Return the [x, y] coordinate for the center point of the cell that contains the specified text.  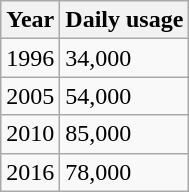
85,000 [124, 134]
Daily usage [124, 20]
34,000 [124, 58]
Year [30, 20]
2010 [30, 134]
78,000 [124, 172]
1996 [30, 58]
2016 [30, 172]
2005 [30, 96]
54,000 [124, 96]
